Extract the [x, y] coordinate from the center of the cell holding the provided text.  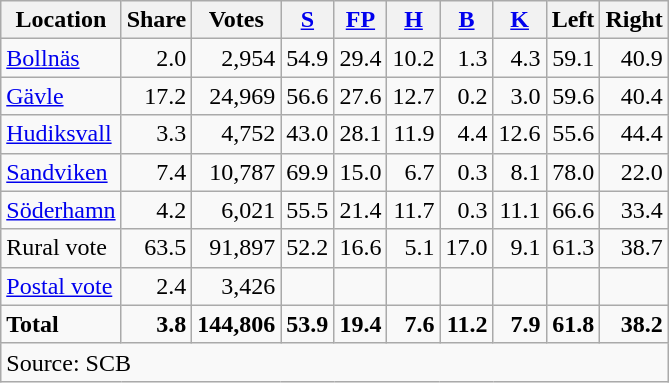
10,787 [236, 172]
Gävle [61, 96]
55.6 [573, 134]
8.1 [520, 172]
40.9 [634, 58]
6.7 [414, 172]
Rural vote [61, 248]
10.2 [414, 58]
11.2 [466, 324]
33.4 [634, 210]
2.0 [156, 58]
38.2 [634, 324]
17.2 [156, 96]
1.3 [466, 58]
55.5 [308, 210]
7.4 [156, 172]
28.1 [360, 134]
Total [61, 324]
3,426 [236, 286]
11.7 [414, 210]
S [308, 20]
22.0 [634, 172]
3.8 [156, 324]
4.2 [156, 210]
Source: SCB [335, 362]
44.4 [634, 134]
Postal vote [61, 286]
15.0 [360, 172]
9.1 [520, 248]
6,021 [236, 210]
29.4 [360, 58]
19.4 [360, 324]
K [520, 20]
4.3 [520, 58]
Share [156, 20]
69.9 [308, 172]
91,897 [236, 248]
27.6 [360, 96]
2,954 [236, 58]
2.4 [156, 286]
Bollnäs [61, 58]
59.1 [573, 58]
B [466, 20]
12.7 [414, 96]
52.2 [308, 248]
3.0 [520, 96]
11.1 [520, 210]
56.6 [308, 96]
Hudiksvall [61, 134]
Sandviken [61, 172]
H [414, 20]
61.3 [573, 248]
4.4 [466, 134]
3.3 [156, 134]
Location [61, 20]
144,806 [236, 324]
63.5 [156, 248]
16.6 [360, 248]
Votes [236, 20]
FP [360, 20]
54.9 [308, 58]
Left [573, 20]
17.0 [466, 248]
7.9 [520, 324]
Right [634, 20]
0.2 [466, 96]
24,969 [236, 96]
21.4 [360, 210]
12.6 [520, 134]
Söderhamn [61, 210]
11.9 [414, 134]
40.4 [634, 96]
53.9 [308, 324]
66.6 [573, 210]
59.6 [573, 96]
38.7 [634, 248]
4,752 [236, 134]
43.0 [308, 134]
5.1 [414, 248]
7.6 [414, 324]
78.0 [573, 172]
61.8 [573, 324]
